Pinpoint the cell where the given text exists, returning its [X, Y] midpoint coordinate. 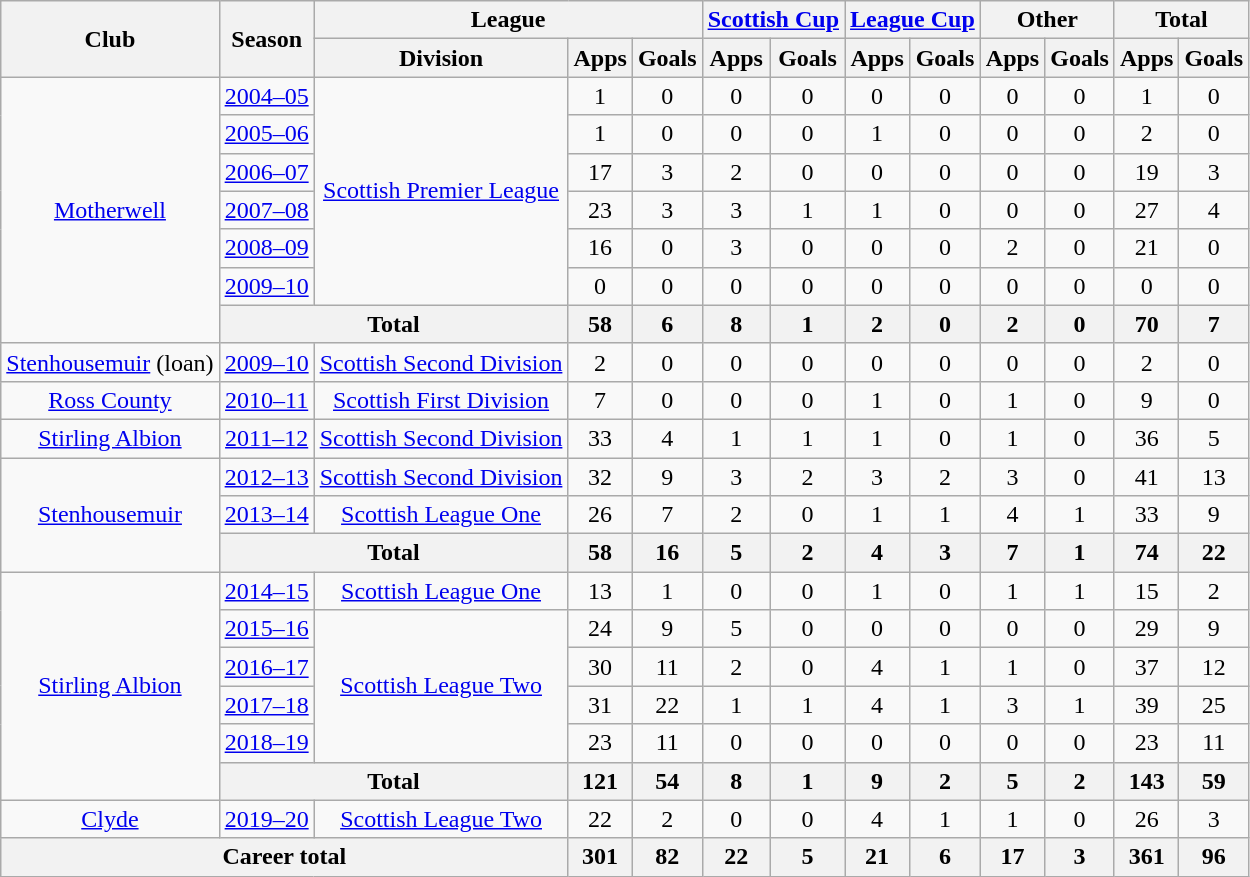
League [508, 20]
41 [1146, 477]
82 [667, 857]
2008–09 [266, 248]
Other [1047, 20]
2019–20 [266, 819]
24 [600, 629]
59 [1214, 781]
32 [600, 477]
25 [1214, 705]
361 [1146, 857]
2014–15 [266, 591]
19 [1146, 172]
2006–07 [266, 172]
96 [1214, 857]
2004–05 [266, 96]
74 [1146, 553]
27 [1146, 210]
30 [600, 667]
Ross County [110, 400]
31 [600, 705]
2015–16 [266, 629]
121 [600, 781]
Club [110, 39]
Scottish Cup [773, 20]
Career total [284, 857]
Division [441, 58]
15 [1146, 591]
2018–19 [266, 743]
2010–11 [266, 400]
2013–14 [266, 515]
2016–17 [266, 667]
70 [1146, 324]
Clyde [110, 819]
2012–13 [266, 477]
54 [667, 781]
League Cup [913, 20]
36 [1146, 438]
2007–08 [266, 210]
Stenhousemuir (loan) [110, 362]
Stenhousemuir [110, 515]
Scottish First Division [441, 400]
39 [1146, 705]
2017–18 [266, 705]
143 [1146, 781]
2005–06 [266, 134]
29 [1146, 629]
Scottish Premier League [441, 191]
Motherwell [110, 210]
37 [1146, 667]
2011–12 [266, 438]
301 [600, 857]
Season [266, 39]
12 [1214, 667]
